Capture the cell that displays the provided text and extract its [X, Y] central coordinate. 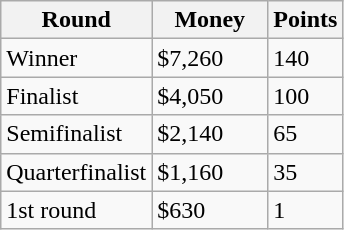
Winner [76, 58]
Finalist [76, 96]
Money [210, 20]
1 [306, 210]
$7,260 [210, 58]
Round [76, 20]
$4,050 [210, 96]
Quarterfinalist [76, 172]
35 [306, 172]
1st round [76, 210]
$630 [210, 210]
Semifinalist [76, 134]
100 [306, 96]
$1,160 [210, 172]
65 [306, 134]
$2,140 [210, 134]
140 [306, 58]
Points [306, 20]
